Find where the given text appears and provide that cell's center as (x, y) coordinate. 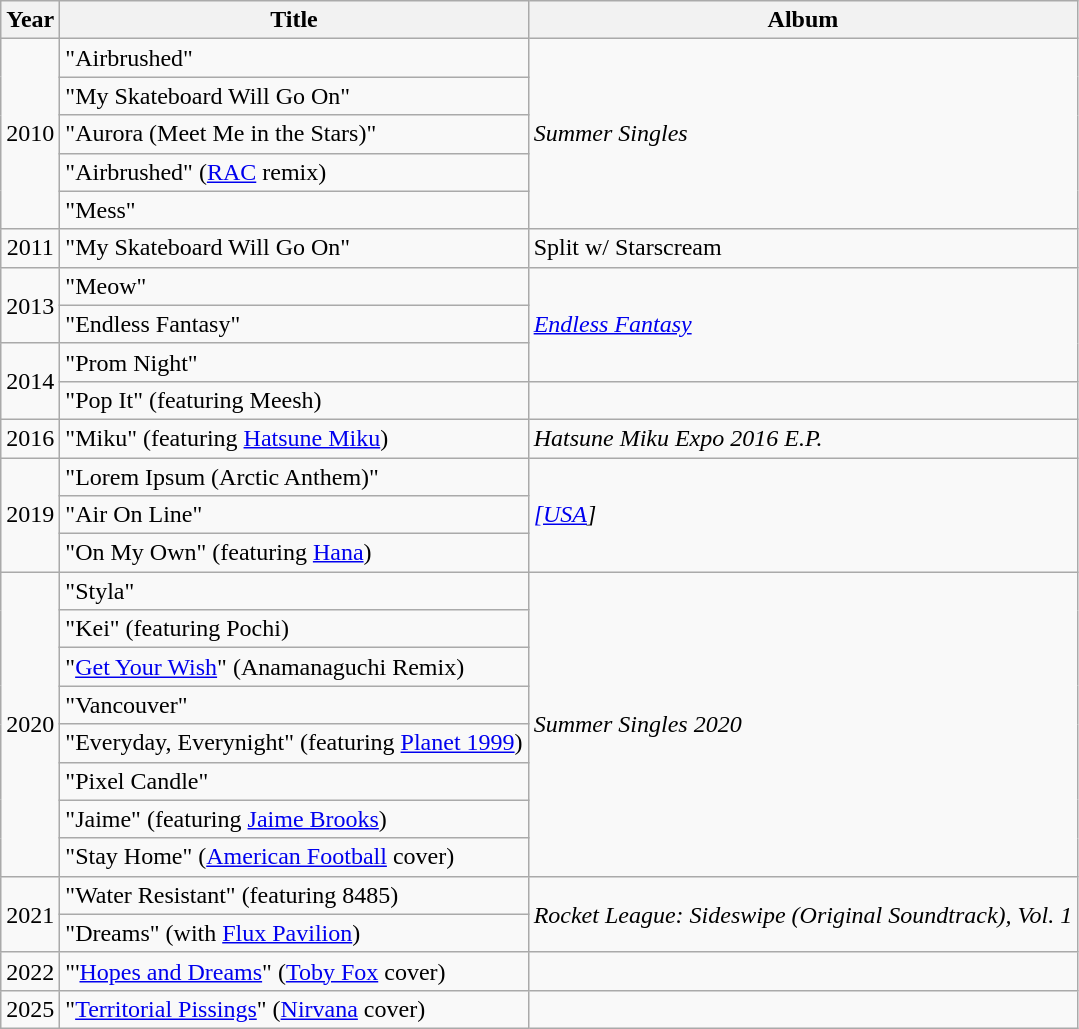
"Vancouver" (294, 705)
2021 (30, 914)
"'Hopes and Dreams" (Toby Fox cover) (294, 971)
Hatsune Miku Expo 2016 E.P. (803, 438)
2011 (30, 248)
Summer Singles 2020 (803, 724)
Split w/ Starscream (803, 248)
Album (803, 20)
"Pop It" (featuring Meesh) (294, 400)
"Styla" (294, 591)
Endless Fantasy (803, 324)
"Territorial Pissings" (Nirvana cover) (294, 1009)
"Lorem Ipsum (Arctic Anthem)" (294, 477)
"Everyday, Everynight" (featuring Planet 1999) (294, 743)
2019 (30, 515)
2025 (30, 1009)
"Airbrushed" (294, 58)
"Miku" (featuring Hatsune Miku) (294, 438)
"On My Own" (featuring Hana) (294, 553)
"Get Your Wish" (Anamanaguchi Remix) (294, 667)
"Endless Fantasy" (294, 324)
"Stay Home" (American Football cover) (294, 857)
"Kei" (featuring Pochi) (294, 629)
Rocket League: Sideswipe (Original Soundtrack), Vol. 1 (803, 914)
"Aurora (Meet Me in the Stars)" (294, 134)
"Mess" (294, 210)
"Jaime" (featuring Jaime Brooks) (294, 819)
"Airbrushed" (RAC remix) (294, 172)
2022 (30, 971)
2020 (30, 724)
[USA] (803, 515)
"Water Resistant" (featuring 8485) (294, 895)
Title (294, 20)
2013 (30, 305)
2010 (30, 134)
"Meow" (294, 286)
"Dreams" (with Flux Pavilion) (294, 933)
2016 (30, 438)
"Pixel Candle" (294, 781)
Year (30, 20)
"Prom Night" (294, 362)
Summer Singles (803, 134)
2014 (30, 381)
"Air On Line" (294, 515)
